Find where the given text appears and provide that cell's center as (x, y) coordinate. 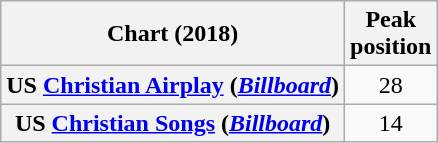
Peakposition (391, 34)
Chart (2018) (173, 34)
US Christian Airplay (Billboard) (173, 85)
US Christian Songs (Billboard) (173, 123)
14 (391, 123)
28 (391, 85)
